Output the (X, Y) coordinate of the center of the cell containing the given text.  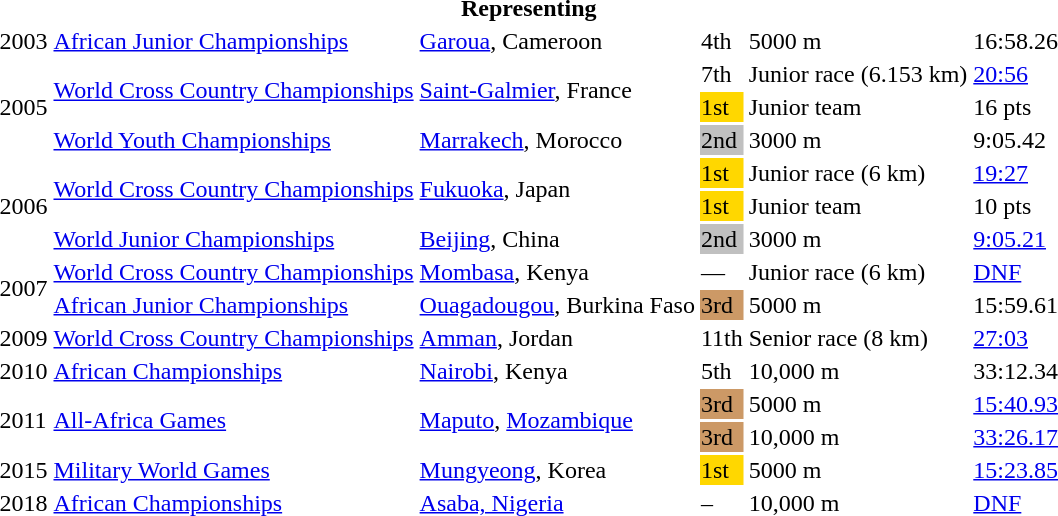
Amman, Jordan (557, 338)
5th (722, 371)
Saint-Galmier, France (557, 90)
World Junior Championships (234, 239)
Junior race (6.153 km) (858, 74)
African Championships (234, 371)
Senior race (8 km) (858, 338)
4th (722, 41)
Military World Games (234, 470)
11th (722, 338)
Fukuoka, Japan (557, 190)
Marrakech, Morocco (557, 140)
7th (722, 74)
Maputo, Mozambique (557, 420)
Garoua, Cameroon (557, 41)
Ouagadougou, Burkina Faso (557, 305)
Mungyeong, Korea (557, 470)
All-Africa Games (234, 420)
Mombasa, Kenya (557, 272)
Nairobi, Kenya (557, 371)
World Youth Championships (234, 140)
Beijing, China (557, 239)
— (722, 272)
